Locate the cell with the specified text and output its (x, y) center coordinate. 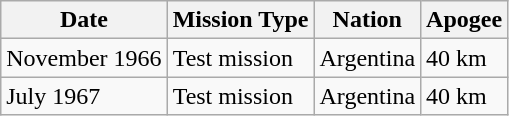
Mission Type (240, 20)
Nation (368, 20)
July 1967 (84, 96)
November 1966 (84, 58)
Apogee (464, 20)
Date (84, 20)
